From the cell containing the given text, extract its center point as (X, Y) coordinate. 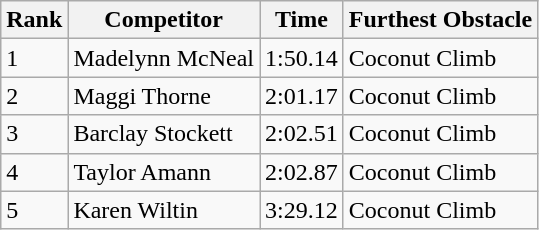
Furthest Obstacle (440, 20)
Rank (34, 20)
3:29.12 (302, 210)
4 (34, 172)
1 (34, 58)
5 (34, 210)
1:50.14 (302, 58)
Karen Wiltin (164, 210)
2:02.51 (302, 134)
2 (34, 96)
Competitor (164, 20)
Time (302, 20)
2:01.17 (302, 96)
2:02.87 (302, 172)
Maggi Thorne (164, 96)
3 (34, 134)
Madelynn McNeal (164, 58)
Barclay Stockett (164, 134)
Taylor Amann (164, 172)
